Capture the cell that displays the provided text and extract its [X, Y] central coordinate. 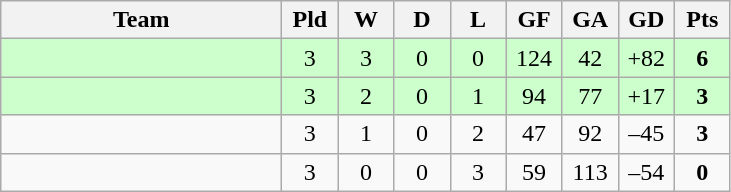
W [366, 20]
+17 [646, 96]
47 [534, 134]
Pld [310, 20]
GD [646, 20]
77 [590, 96]
–54 [646, 172]
Team [142, 20]
+82 [646, 58]
–45 [646, 134]
GF [534, 20]
42 [590, 58]
L [478, 20]
113 [590, 172]
D [422, 20]
6 [702, 58]
94 [534, 96]
Pts [702, 20]
59 [534, 172]
GA [590, 20]
92 [590, 134]
124 [534, 58]
